Detect which cell encompasses the target text, then output its [x, y] center coordinate. 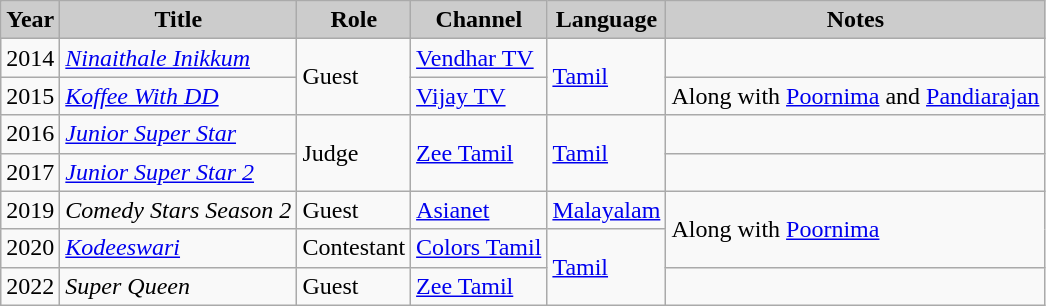
Comedy Stars Season 2 [178, 210]
Title [178, 20]
Language [606, 20]
Year [30, 20]
2014 [30, 58]
Notes [856, 20]
2015 [30, 96]
2016 [30, 134]
2019 [30, 210]
2017 [30, 172]
Malayalam [606, 210]
Ninaithale Inikkum [178, 58]
Koffee With DD [178, 96]
Colors Tamil [479, 248]
Judge [354, 153]
Asianet [479, 210]
Kodeeswari [178, 248]
Super Queen [178, 286]
Junior Super Star 2 [178, 172]
Vendhar TV [479, 58]
Channel [479, 20]
Along with Poornima [856, 229]
Role [354, 20]
Along with Poornima and Pandiarajan [856, 96]
Vijay TV [479, 96]
Junior Super Star [178, 134]
Contestant [354, 248]
2022 [30, 286]
2020 [30, 248]
